Capture the cell that displays the provided text and extract its (x, y) central coordinate. 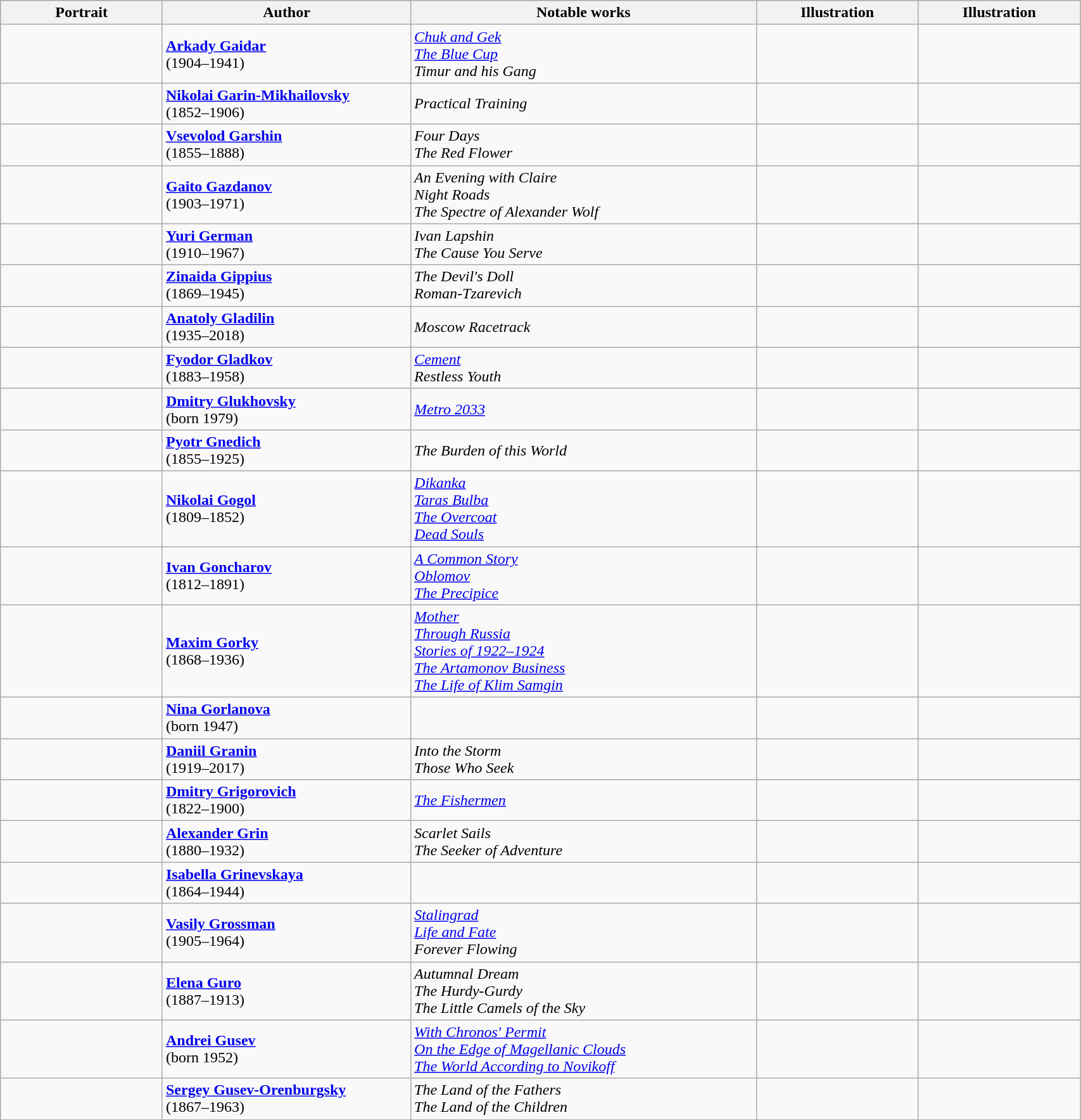
Elena Guro(1887–1913) (286, 991)
Arkady Gaidar(1904–1941) (286, 54)
Dmitry Grigorovich(1822–1900) (286, 801)
Andrei Gusev(born 1952) (286, 1049)
Zinaida Gippius(1869–1945) (286, 285)
DikankaTaras BulbaThe OvercoatDead Souls (584, 508)
Daniil Granin(1919–2017) (286, 759)
The Land of the FathersThe Land of the Children (584, 1098)
The Devil's DollRoman-Tzarevich (584, 285)
Ivan Goncharov(1812–1891) (286, 575)
Into the StormThose Who Seek (584, 759)
Practical Training (584, 104)
Isabella Grinevskaya(1864–1944) (286, 883)
Pyotr Gnedich(1855–1925) (286, 450)
Sergey Gusev-Orenburgsky(1867–1963) (286, 1098)
Nikolai Garin-Mikhailovsky(1852–1906) (286, 104)
Autumnal DreamThe Hurdy-GurdyThe Little Camels of the Sky (584, 991)
Nikolai Gogol(1809–1852) (286, 508)
An Evening with ClaireNight RoadsThe Spectre of Alexander Wolf (584, 194)
StalingradLife and FateForever Flowing (584, 932)
Vsevolod Garshin(1855–1888) (286, 144)
Anatoly Gladilin(1935–2018) (286, 327)
Scarlet SailsThe Seeker of Adventure (584, 841)
Ivan LapshinThe Cause You Serve (584, 245)
A Common StoryOblomovThe Precipice (584, 575)
With Chronos' Permit On the Edge of Magellanic Clouds The World According to Novikoff (584, 1049)
Author (286, 13)
Gaito Gazdanov(1903–1971) (286, 194)
Chuk and GekThe Blue CupTimur and his Gang (584, 54)
Metro 2033 (584, 409)
The Burden of this World (584, 450)
The Fishermen (584, 801)
Nina Gorlanova(born 1947) (286, 718)
Dmitry Glukhovsky(born 1979) (286, 409)
CementRestless Youth (584, 367)
Fyodor Gladkov(1883–1958) (286, 367)
Yuri German(1910–1967) (286, 245)
Four DaysThe Red Flower (584, 144)
Vasily Grossman(1905–1964) (286, 932)
Notable works (584, 13)
Moscow Racetrack (584, 327)
Alexander Grin(1880–1932) (286, 841)
Maxim Gorky(1868–1936) (286, 651)
MotherThrough RussiaStories of 1922–1924The Artamonov BusinessThe Life of Klim Samgin (584, 651)
Portrait (82, 13)
